Output the (X, Y) coordinate of the center of the cell containing the given text.  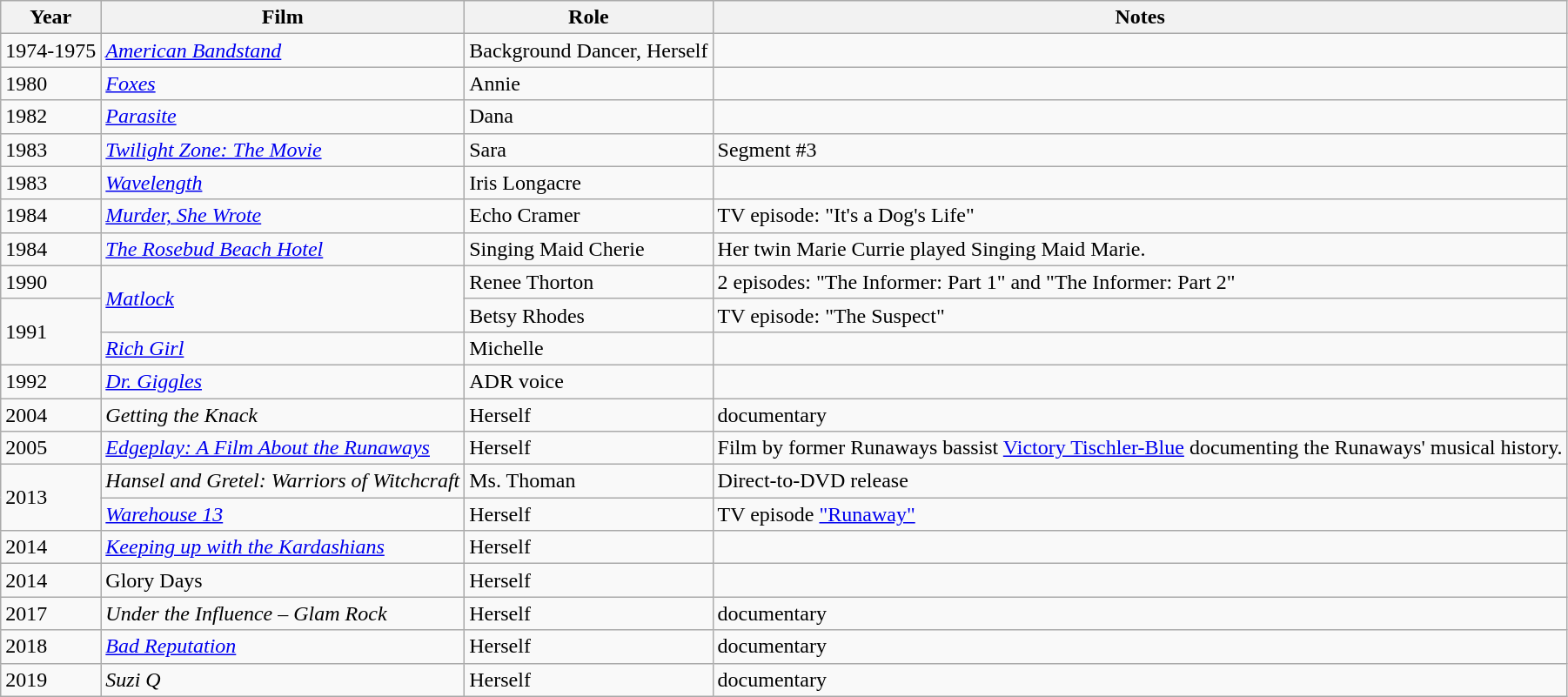
2 episodes: "The Informer: Part 1" and "The Informer: Part 2" (1140, 282)
1980 (50, 84)
Singing Maid Cherie (588, 249)
Rich Girl (283, 348)
Role (588, 17)
Film by former Runaways bassist Victory Tischler-Blue documenting the Runaways' musical history. (1140, 448)
Edgeplay: A Film About the Runaways (283, 448)
1991 (50, 332)
Twilight Zone: The Movie (283, 150)
Sara (588, 150)
Dr. Giggles (283, 381)
Hansel and Gretel: Warriors of Witchcraft (283, 481)
The Rosebud Beach Hotel (283, 249)
Parasite (283, 117)
2018 (50, 647)
2017 (50, 613)
1992 (50, 381)
Betsy Rhodes (588, 315)
Renee Thorton (588, 282)
ADR voice (588, 381)
Foxes (283, 84)
2004 (50, 415)
Murder, She Wrote (283, 216)
Ms. Thoman (588, 481)
Warehouse 13 (283, 514)
American Bandstand (283, 50)
Segment #3 (1140, 150)
Notes (1140, 17)
Echo Cramer (588, 216)
Wavelength (283, 183)
Direct-to-DVD release (1140, 481)
Film (283, 17)
TV episode: "It's a Dog's Life" (1140, 216)
TV episode "Runaway" (1140, 514)
2013 (50, 498)
Bad Reputation (283, 647)
Her twin Marie Currie played Singing Maid Marie. (1140, 249)
Matlock (283, 298)
Annie (588, 84)
Suzi Q (283, 680)
Iris Longacre (588, 183)
TV episode: "The Suspect" (1140, 315)
1974-1975 (50, 50)
Glory Days (283, 580)
Background Dancer, Herself (588, 50)
2019 (50, 680)
Getting the Knack (283, 415)
2005 (50, 448)
Under the Influence – Glam Rock (283, 613)
1982 (50, 117)
1990 (50, 282)
Dana (588, 117)
Michelle (588, 348)
Year (50, 17)
Keeping up with the Kardashians (283, 547)
